Locate the cell with the specified text and output its [X, Y] center coordinate. 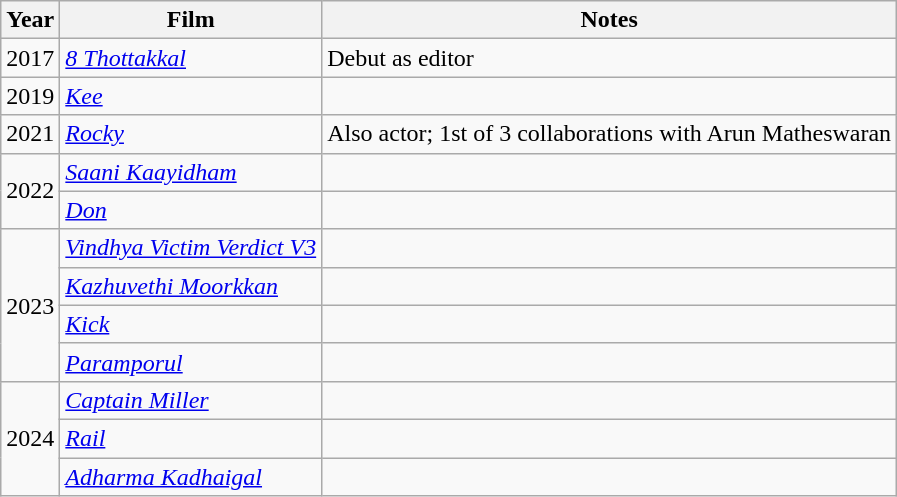
Rocky [191, 134]
Notes [610, 20]
2017 [30, 58]
Paramporul [191, 362]
Debut as editor [610, 58]
Year [30, 20]
8 Thottakkal [191, 58]
2021 [30, 134]
Kick [191, 324]
Vindhya Victim Verdict V3 [191, 248]
2019 [30, 96]
2023 [30, 305]
Don [191, 210]
Captain Miller [191, 400]
Kee [191, 96]
Saani Kaayidham [191, 172]
Film [191, 20]
Rail [191, 438]
Adharma Kadhaigal [191, 477]
Also actor; 1st of 3 collaborations with Arun Matheswaran [610, 134]
2024 [30, 438]
Kazhuvethi Moorkkan [191, 286]
2022 [30, 191]
